Determine the (X, Y) coordinate at the center of the cell enclosing the given text.  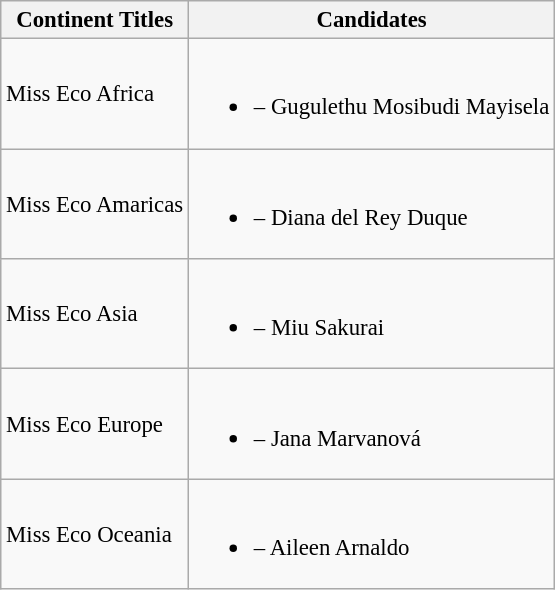
Miss Eco Asia (95, 314)
– Gugulethu Mosibudi Mayisela (372, 94)
Miss Eco Europe (95, 424)
– Miu Sakurai (372, 314)
– Aileen Arnaldo (372, 534)
Continent Titles (95, 20)
Candidates (372, 20)
Miss Eco Africa (95, 94)
Miss Eco Oceania (95, 534)
– Diana del Rey Duque (372, 204)
– Jana Marvanová (372, 424)
Miss Eco Amaricas (95, 204)
